For the text-containing cell, return its midpoint in (X, Y) coordinate format. 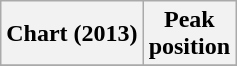
Chart (2013) (72, 34)
Peakposition (189, 34)
